Extract the [x, y] coordinate from the center of the cell holding the provided text.  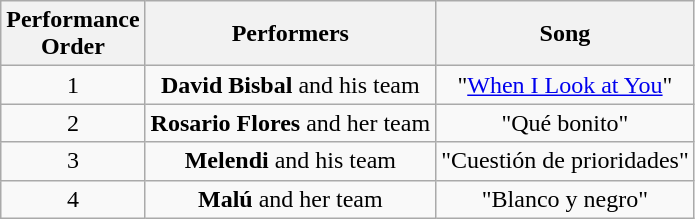
2 [73, 123]
1 [73, 85]
Song [566, 34]
Malú and her team [290, 199]
"Cuestión de prioridades" [566, 161]
David Bisbal and his team [290, 85]
"Blanco y negro" [566, 199]
3 [73, 161]
Melendi and his team [290, 161]
"When I Look at You" [566, 85]
Performance Order [73, 34]
4 [73, 199]
Performers [290, 34]
Rosario Flores and her team [290, 123]
"Qué bonito" [566, 123]
